Search for the cell housing the specified text and yield its (X, Y) center coordinate. 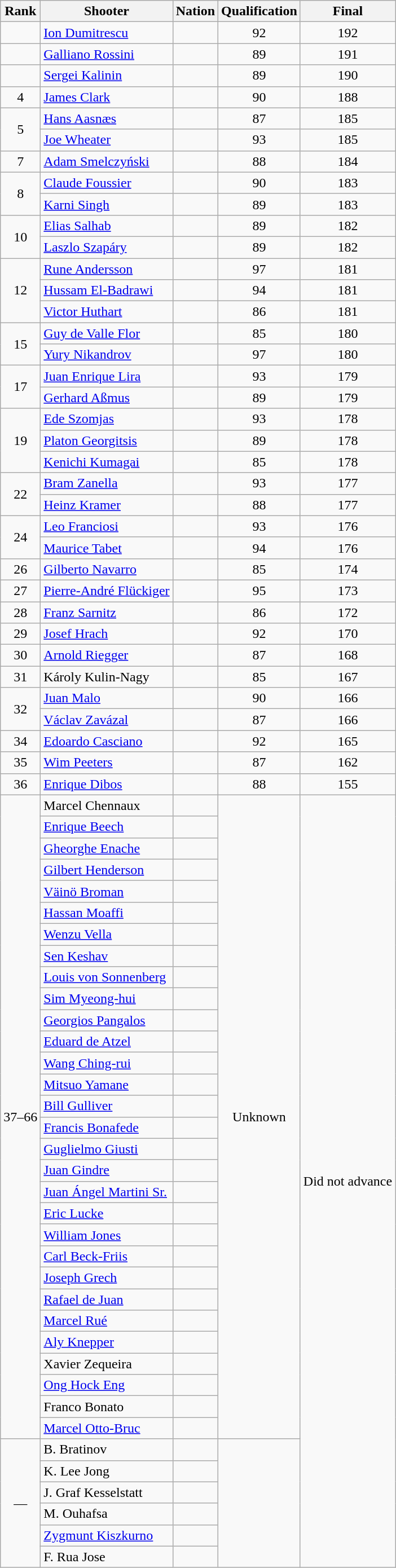
Gheorghe Enache (107, 848)
184 (347, 161)
188 (347, 97)
Rank (20, 11)
Heinz Kramer (107, 505)
190 (347, 76)
William Jones (107, 1235)
Qualification (259, 11)
19 (20, 441)
Victor Huthart (107, 312)
Carl Beck-Friis (107, 1256)
35 (20, 763)
Wang Ching-rui (107, 1063)
167 (347, 677)
172 (347, 612)
37–66 (20, 1117)
Shooter (107, 11)
192 (347, 33)
F. Rua Jose (107, 1557)
Juan Ángel Martini Sr. (107, 1192)
Sim Myeong-hui (107, 999)
Bram Zanella (107, 483)
Václav Zavázal (107, 720)
Wenzu Vella (107, 934)
Francis Bonafede (107, 1127)
17 (20, 387)
34 (20, 741)
K. Lee Jong (107, 1471)
Josef Hrach (107, 634)
32 (20, 709)
Leo Franciosi (107, 526)
8 (20, 193)
Maurice Tabet (107, 548)
Xavier Zequeira (107, 1364)
Guy de Valle Flor (107, 333)
Franz Sarnitz (107, 612)
165 (347, 741)
Ong Hock Eng (107, 1385)
Hans Aasnæs (107, 118)
Joseph Grech (107, 1278)
B. Bratinov (107, 1450)
95 (259, 591)
Edoardo Casciano (107, 741)
Enrique Beech (107, 827)
Sen Keshav (107, 956)
173 (347, 591)
Eduard de Atzel (107, 1042)
Sergei Kalinin (107, 76)
Gilberto Navarro (107, 569)
191 (347, 54)
M. Ouhafsa (107, 1514)
Marcel Chennaux (107, 805)
Laszlo Szapáry (107, 247)
Gilbert Henderson (107, 870)
4 (20, 97)
31 (20, 677)
174 (347, 569)
24 (20, 537)
Juan Malo (107, 698)
Marcel Rué (107, 1321)
Marcel Otto-Bruc (107, 1428)
Eric Lucke (107, 1213)
Guglielmo Giusti (107, 1149)
162 (347, 763)
Rafael de Juan (107, 1299)
Galliano Rossini (107, 54)
Franco Bonato (107, 1407)
7 (20, 161)
5 (20, 129)
Hassan Moaffi (107, 913)
Juan Enrique Lira (107, 376)
Louis von Sonnenberg (107, 977)
Kenichi Kumagai (107, 462)
Elias Salhab (107, 226)
22 (20, 494)
Pierre-André Flückiger (107, 591)
Did not advance (347, 1181)
12 (20, 290)
36 (20, 784)
— (20, 1503)
Enrique Dibos (107, 784)
Aly Knepper (107, 1342)
Claude Foussier (107, 183)
Wim Peeters (107, 763)
Rune Andersson (107, 269)
Karni Singh (107, 204)
Hussam El-Badrawi (107, 290)
27 (20, 591)
Väinö Broman (107, 891)
Mitsuo Yamane (107, 1085)
Adam Smelczyński (107, 161)
Arnold Riegger (107, 655)
Bill Gulliver (107, 1106)
170 (347, 634)
Károly Kulin-Nagy (107, 677)
Georgios Pangalos (107, 1020)
J. Graf Kesselstatt (107, 1492)
155 (347, 784)
26 (20, 569)
Nation (195, 11)
10 (20, 236)
Final (347, 11)
Ion Dumitrescu (107, 33)
29 (20, 634)
28 (20, 612)
Gerhard Aßmus (107, 398)
James Clark (107, 97)
168 (347, 655)
Platon Georgitsis (107, 441)
Ede Szomjas (107, 419)
Joe Wheater (107, 140)
Yury Nikandrov (107, 355)
30 (20, 655)
Juan Gindre (107, 1170)
Unknown (259, 1117)
15 (20, 344)
Zygmunt Kiszkurno (107, 1535)
